Determine the [x, y] coordinate at the center of the cell enclosing the given text.  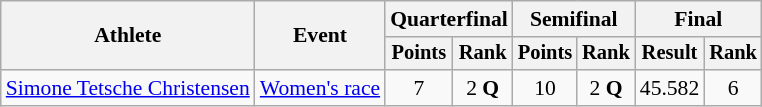
7 [418, 88]
Event [320, 36]
Result [670, 54]
Final [698, 19]
10 [545, 88]
6 [733, 88]
Quarterfinal [449, 19]
Simone Tetsche Christensen [128, 88]
Athlete [128, 36]
Semifinal [574, 19]
45.582 [670, 88]
Women's race [320, 88]
